Scan for the cell matching the given text and deliver its [x, y] coordinate at center. 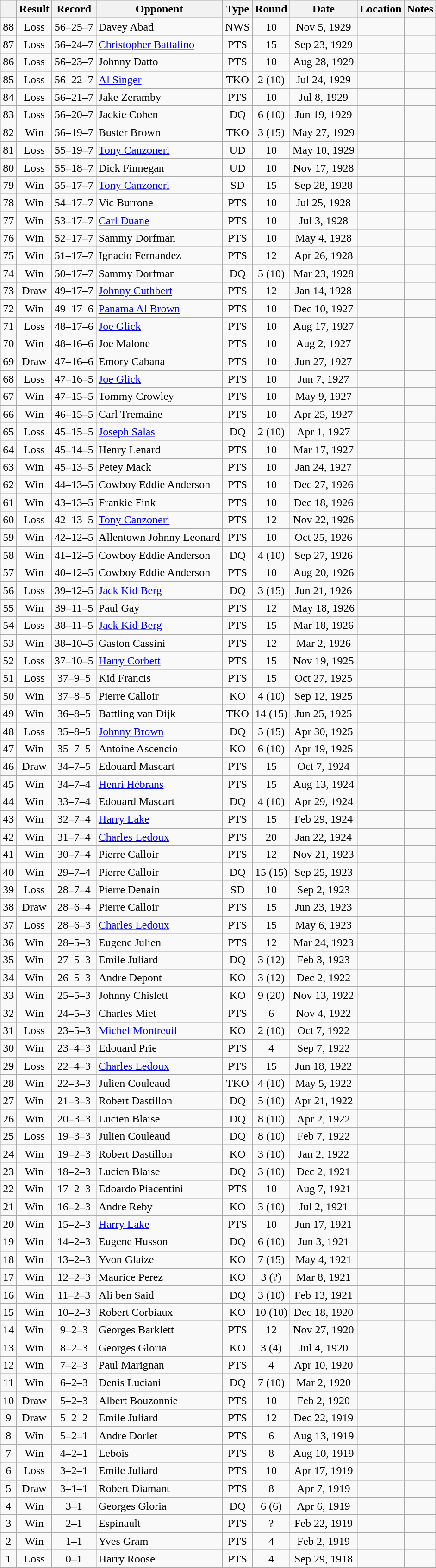
28–6–4 [74, 907]
35–7–5 [74, 749]
Michel Montreuil [159, 1030]
78 [8, 203]
60 [8, 520]
45–15–5 [74, 432]
Robert Corbiaux [159, 1312]
7 [8, 1453]
5–2–2 [74, 1418]
Apr 25, 1927 [323, 414]
Jun 3, 1921 [323, 1242]
85 [8, 80]
Johnny Brown [159, 731]
5–2–1 [74, 1436]
33 [8, 995]
41–12–5 [74, 555]
39–11–5 [74, 608]
76 [8, 238]
15–2–3 [74, 1224]
42–13–5 [74, 520]
Oct 7, 1924 [323, 766]
Jul 3, 1928 [323, 221]
Eugene Julien [159, 942]
59 [8, 538]
9–2–3 [74, 1330]
55–17–7 [74, 185]
44–13–5 [74, 484]
72 [8, 309]
Aug 13, 1924 [323, 784]
Sep 7, 1922 [323, 1048]
Sep 12, 1925 [323, 696]
NWS [237, 27]
66 [8, 414]
17–2–3 [74, 1189]
May 27, 1929 [323, 132]
69 [8, 361]
5 [8, 1488]
Jake Zeramby [159, 97]
6–2–3 [74, 1383]
Nov 13, 1922 [323, 995]
22–3–3 [74, 1084]
May 10, 1929 [323, 150]
Kid Francis [159, 678]
13–2–3 [74, 1259]
71 [8, 326]
12–2–3 [74, 1277]
May 5, 1922 [323, 1084]
86 [8, 62]
Espinault [159, 1524]
16 [8, 1295]
Apr 6, 1919 [323, 1506]
56–21–7 [74, 97]
Buster Brown [159, 132]
? [271, 1524]
May 4, 1928 [323, 238]
Joseph Salas [159, 432]
38–10–5 [74, 643]
10–2–3 [74, 1312]
Jan 2, 1922 [323, 1154]
27 [8, 1101]
Ali ben Said [159, 1295]
7 (15) [271, 1259]
Dec 10, 1927 [323, 309]
Antoine Ascencio [159, 749]
4–2–1 [74, 1453]
Notes [420, 9]
Result [34, 9]
40 [8, 872]
36–8–5 [74, 713]
Type [237, 9]
50–17–7 [74, 273]
53 [8, 643]
Robert Diamant [159, 1488]
2–1 [74, 1524]
79 [8, 185]
21–3–3 [74, 1101]
44 [8, 802]
39–12–5 [74, 590]
Feb 7, 1922 [323, 1136]
6 (6) [271, 1506]
32 [8, 1013]
7–2–3 [74, 1365]
Date [323, 9]
Oct 25, 1926 [323, 538]
56–24–7 [74, 44]
Allentown Johnny Leonard [159, 538]
Jul 24, 1929 [323, 80]
25 [8, 1136]
2 [8, 1541]
Apr 2, 1922 [323, 1119]
Carl Duane [159, 221]
30 [8, 1048]
34–7–4 [74, 784]
56–23–7 [74, 62]
Mar 23, 1928 [323, 273]
52–17–7 [74, 238]
68 [8, 379]
5 (15) [271, 731]
Sep 28, 1928 [323, 185]
Aug 2, 1927 [323, 344]
39 [8, 890]
23–4–3 [74, 1048]
Nov 21, 1923 [323, 855]
83 [8, 115]
Harry Roose [159, 1559]
49–17–6 [74, 309]
Gaston Cassini [159, 643]
Mar 18, 1926 [323, 626]
65 [8, 432]
Apr 29, 1924 [323, 802]
18 [8, 1259]
Jun 21, 1926 [323, 590]
20–3–3 [74, 1119]
3–1–1 [74, 1488]
Albert Bouzonnie [159, 1401]
45–14–5 [74, 449]
46–15–5 [74, 414]
Jackie Cohen [159, 115]
38 [8, 907]
25–5–3 [74, 995]
Aug 17, 1927 [323, 326]
Aug 28, 1929 [323, 62]
Johnny Datto [159, 62]
63 [8, 467]
37–9–5 [74, 678]
7 (10) [271, 1383]
Edouard Prie [159, 1048]
43 [8, 819]
Mar 2, 1926 [323, 643]
May 18, 1926 [323, 608]
May 4, 1921 [323, 1259]
37–10–5 [74, 661]
Apr 7, 1919 [323, 1488]
24 [8, 1154]
Tommy Crowley [159, 397]
17 [8, 1277]
31 [8, 1030]
11–2–3 [74, 1295]
3 (?) [271, 1277]
Dec 22, 1919 [323, 1418]
10 (10) [271, 1312]
1–1 [74, 1541]
Jul 25, 1928 [323, 203]
43–13–5 [74, 502]
56–19–7 [74, 132]
Oct 27, 1925 [323, 678]
Opponent [159, 9]
26 [8, 1119]
Round [271, 9]
Georges Barklett [159, 1330]
Mar 24, 1923 [323, 942]
Apr 30, 1925 [323, 731]
Ignacio Fernandez [159, 256]
37 [8, 925]
Maurice Perez [159, 1277]
51–17–7 [74, 256]
53–17–7 [74, 221]
Henri Hébrans [159, 784]
28–7–4 [74, 890]
48–16–6 [74, 344]
41 [8, 855]
45–13–5 [74, 467]
Frankie Fink [159, 502]
28 [8, 1084]
Apr 10, 1920 [323, 1365]
31–7–4 [74, 837]
Record [74, 9]
56–22–7 [74, 80]
Andre Depont [159, 978]
May 9, 1927 [323, 397]
Aug 20, 1926 [323, 573]
Dec 2, 1921 [323, 1171]
19–3–3 [74, 1136]
Carl Tremaine [159, 414]
58 [8, 555]
40–12–5 [74, 573]
27–5–3 [74, 960]
Jun 7, 1927 [323, 379]
1 [8, 1559]
Apr 21, 1922 [323, 1101]
Yves Gram [159, 1541]
29 [8, 1066]
32–7–4 [74, 819]
47–16–6 [74, 361]
Dick Finnegan [159, 167]
Apr 1, 1927 [323, 432]
14–2–3 [74, 1242]
Apr 26, 1928 [323, 256]
Andre Dorlet [159, 1436]
Vic Burrone [159, 203]
30–7–4 [74, 855]
64 [8, 449]
34–7–5 [74, 766]
56–25–7 [74, 27]
Feb 22, 1919 [323, 1524]
35 [8, 960]
22 [8, 1189]
Dec 27, 1926 [323, 484]
Oct 7, 1922 [323, 1030]
Panama Al Brown [159, 309]
81 [8, 150]
Edoardo Piacentini [159, 1189]
Sep 2, 1923 [323, 890]
55–19–7 [74, 150]
Harry Corbett [159, 661]
42 [8, 837]
Sep 29, 1918 [323, 1559]
Nov 5, 1929 [323, 27]
8–2–3 [74, 1348]
Dec 2, 1922 [323, 978]
34 [8, 978]
28–6–3 [74, 925]
Jun 18, 1922 [323, 1066]
Yvon Glaize [159, 1259]
49 [8, 713]
61 [8, 502]
9 (20) [271, 995]
47 [8, 749]
35–8–5 [74, 731]
Feb 3, 1923 [323, 960]
23–5–3 [74, 1030]
Jun 27, 1927 [323, 361]
Paul Gay [159, 608]
3–1 [74, 1506]
Nov 4, 1922 [323, 1013]
37–8–5 [74, 696]
16–2–3 [74, 1207]
Pierre Denain [159, 890]
Jul 8, 1929 [323, 97]
29–7–4 [74, 872]
56–20–7 [74, 115]
Johnny Chislett [159, 995]
14 [8, 1330]
Dec 18, 1926 [323, 502]
May 6, 1923 [323, 925]
75 [8, 256]
80 [8, 167]
Mar 2, 1920 [323, 1383]
Johnny Cuthbert [159, 291]
Aug 10, 1919 [323, 1453]
Feb 2, 1919 [323, 1541]
28–5–3 [74, 942]
Davey Abad [159, 27]
Nov 17, 1928 [323, 167]
Jul 4, 1920 [323, 1348]
Henry Lenard [159, 449]
Al Singer [159, 80]
19 [8, 1242]
54 [8, 626]
Jun 17, 1921 [323, 1224]
Nov 22, 1926 [323, 520]
88 [8, 27]
50 [8, 696]
Location [380, 9]
47–15–5 [74, 397]
Paul Marignan [159, 1365]
Aug 7, 1921 [323, 1189]
Emory Cabana [159, 361]
47–16–5 [74, 379]
55 [8, 608]
45 [8, 784]
19–2–3 [74, 1154]
Sep 25, 1923 [323, 872]
56 [8, 590]
62 [8, 484]
22–4–3 [74, 1066]
73 [8, 291]
77 [8, 221]
33–7–4 [74, 802]
Jun 23, 1923 [323, 907]
11 [8, 1383]
24–5–3 [74, 1013]
74 [8, 273]
13 [8, 1348]
26–5–3 [74, 978]
49–17–7 [74, 291]
Battling van Dijk [159, 713]
Christopher Battalino [159, 44]
Jul 2, 1921 [323, 1207]
3 [8, 1524]
Jun 19, 1929 [323, 115]
Feb 29, 1924 [323, 819]
5–2–3 [74, 1401]
51 [8, 678]
Charles Miet [159, 1013]
0–1 [74, 1559]
84 [8, 97]
82 [8, 132]
Andre Reby [159, 1207]
70 [8, 344]
42–12–5 [74, 538]
Petey Mack [159, 467]
21 [8, 1207]
54–17–7 [74, 203]
Jun 25, 1925 [323, 713]
18–2–3 [74, 1171]
Sep 27, 1926 [323, 555]
Eugene Husson [159, 1242]
Nov 19, 1925 [323, 661]
Sep 23, 1929 [323, 44]
46 [8, 766]
Denis Luciani [159, 1383]
55–18–7 [74, 167]
Dec 18, 1920 [323, 1312]
9 [8, 1418]
3–2–1 [74, 1471]
Lebois [159, 1453]
Nov 27, 1920 [323, 1330]
Jan 14, 1928 [323, 291]
52 [8, 661]
48 [8, 731]
Mar 8, 1921 [323, 1277]
Apr 17, 1919 [323, 1471]
14 (15) [271, 713]
Feb 2, 1920 [323, 1401]
Aug 13, 1919 [323, 1436]
Jan 22, 1924 [323, 837]
15 (15) [271, 872]
48–17–6 [74, 326]
3 (4) [271, 1348]
Feb 13, 1921 [323, 1295]
67 [8, 397]
87 [8, 44]
23 [8, 1171]
Joe Malone [159, 344]
Mar 17, 1927 [323, 449]
57 [8, 573]
38–11–5 [74, 626]
Jan 24, 1927 [323, 467]
36 [8, 942]
Apr 19, 1925 [323, 749]
